Output the [x, y] coordinate of the center of the cell containing the given text.  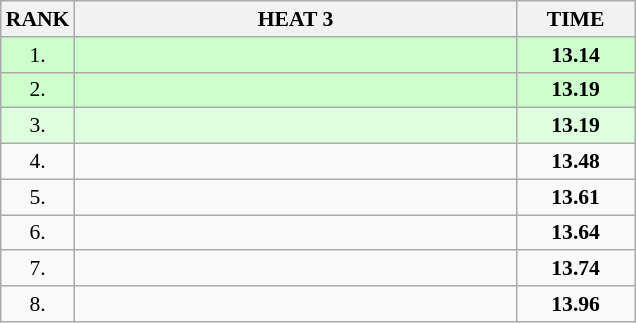
13.48 [576, 162]
13.74 [576, 269]
13.64 [576, 233]
TIME [576, 19]
3. [38, 126]
7. [38, 269]
13.14 [576, 55]
HEAT 3 [295, 19]
RANK [38, 19]
13.96 [576, 304]
8. [38, 304]
4. [38, 162]
13.61 [576, 197]
5. [38, 197]
6. [38, 233]
1. [38, 55]
2. [38, 90]
